Capture the cell that displays the provided text and extract its [X, Y] central coordinate. 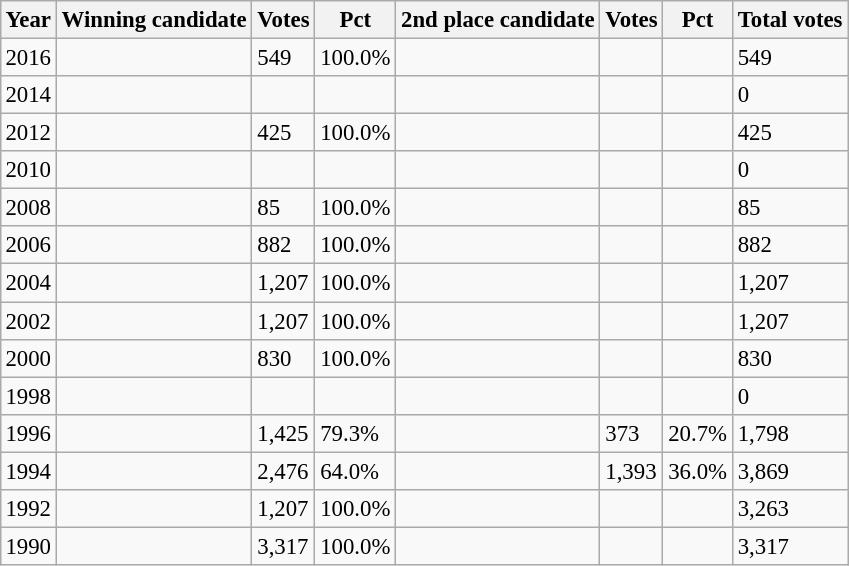
3,263 [790, 508]
2016 [28, 57]
Total votes [790, 20]
2010 [28, 170]
1,798 [790, 433]
373 [632, 433]
2,476 [284, 471]
2002 [28, 321]
1,425 [284, 433]
2000 [28, 358]
1990 [28, 546]
2014 [28, 95]
1,393 [632, 471]
1996 [28, 433]
36.0% [698, 471]
Winning candidate [154, 20]
2nd place candidate [498, 20]
2008 [28, 208]
1992 [28, 508]
20.7% [698, 433]
Year [28, 20]
2006 [28, 245]
1998 [28, 396]
2004 [28, 283]
2012 [28, 133]
64.0% [356, 471]
3,869 [790, 471]
79.3% [356, 433]
1994 [28, 471]
